Extract the (X, Y) coordinate from the center of the cell holding the provided text.  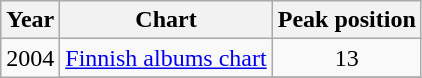
2004 (30, 58)
Year (30, 20)
13 (346, 58)
Chart (166, 20)
Finnish albums chart (166, 58)
Peak position (346, 20)
